Capture the cell that displays the provided text and extract its (X, Y) central coordinate. 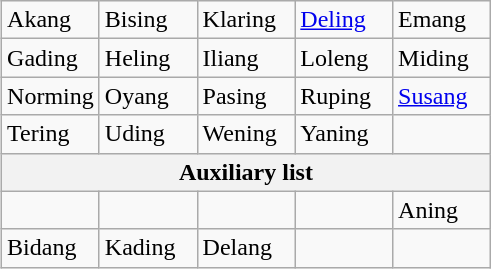
Bidang (51, 248)
Uding (148, 134)
Ruping (344, 96)
Kading (148, 248)
Aning (442, 210)
Susang (442, 96)
Yaning (344, 134)
Oyang (148, 96)
Auxiliary list (246, 172)
Gading (51, 58)
Bising (148, 20)
Akang (51, 20)
Tering (51, 134)
Loleng (344, 58)
Emang (442, 20)
Iliang (246, 58)
Pasing (246, 96)
Miding (442, 58)
Deling (344, 20)
Klaring (246, 20)
Heling (148, 58)
Wening (246, 134)
Norming (51, 96)
Delang (246, 248)
